From the cell containing the given text, extract its center point as [x, y] coordinate. 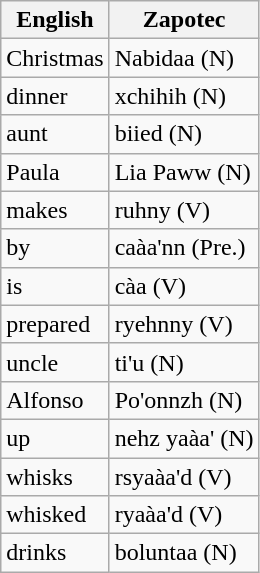
Nabidaa (N) [184, 58]
prepared [55, 324]
Po'onnzh (N) [184, 400]
up [55, 438]
xchihih (N) [184, 96]
ryehnny (V) [184, 324]
càa (V) [184, 286]
drinks [55, 553]
English [55, 20]
whisks [55, 477]
Alfonso [55, 400]
nehz yaàa' (N) [184, 438]
ryaàa'd (V) [184, 515]
Zapotec [184, 20]
ti'u (N) [184, 362]
ruhny (V) [184, 210]
makes [55, 210]
dinner [55, 96]
biied (N) [184, 134]
uncle [55, 362]
whisked [55, 515]
Lia Paww (N) [184, 172]
boluntaa (N) [184, 553]
Christmas [55, 58]
Paula [55, 172]
rsyaàa'd (V) [184, 477]
is [55, 286]
aunt [55, 134]
by [55, 248]
caàa'nn (Pre.) [184, 248]
